Provide the (X, Y) coordinate of the cell's center where the given text is located.  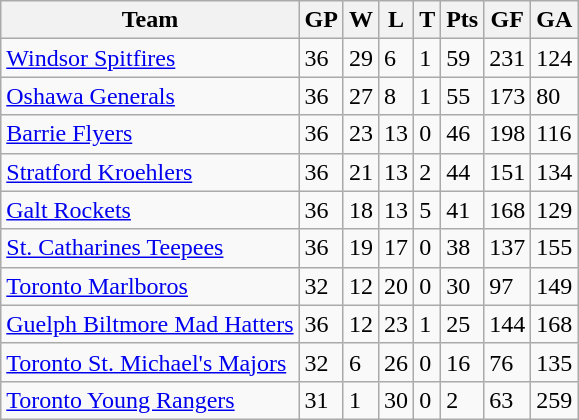
18 (360, 210)
21 (360, 172)
Toronto Marlboros (150, 286)
80 (554, 96)
29 (360, 58)
76 (508, 362)
173 (508, 96)
144 (508, 324)
59 (462, 58)
129 (554, 210)
41 (462, 210)
231 (508, 58)
Galt Rockets (150, 210)
5 (428, 210)
GA (554, 20)
31 (321, 400)
Stratford Kroehlers (150, 172)
Toronto Young Rangers (150, 400)
124 (554, 58)
Toronto St. Michael's Majors (150, 362)
63 (508, 400)
46 (462, 134)
25 (462, 324)
259 (554, 400)
151 (508, 172)
Pts (462, 20)
Oshawa Generals (150, 96)
55 (462, 96)
44 (462, 172)
26 (396, 362)
GF (508, 20)
Team (150, 20)
Barrie Flyers (150, 134)
16 (462, 362)
38 (462, 248)
17 (396, 248)
19 (360, 248)
Windsor Spitfires (150, 58)
8 (396, 96)
97 (508, 286)
St. Catharines Teepees (150, 248)
20 (396, 286)
W (360, 20)
198 (508, 134)
27 (360, 96)
GP (321, 20)
155 (554, 248)
116 (554, 134)
149 (554, 286)
L (396, 20)
Guelph Biltmore Mad Hatters (150, 324)
134 (554, 172)
135 (554, 362)
137 (508, 248)
T (428, 20)
